Determine the [x, y] coordinate at the center of the cell enclosing the given text.  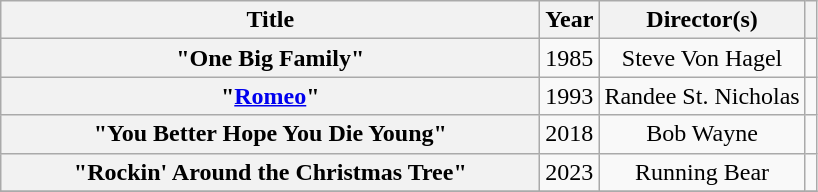
Steve Von Hagel [702, 58]
1993 [570, 96]
Title [270, 20]
"One Big Family" [270, 58]
Randee St. Nicholas [702, 96]
Director(s) [702, 20]
"Rockin' Around the Christmas Tree" [270, 172]
2018 [570, 134]
"Romeo" [270, 96]
Running Bear [702, 172]
"You Better Hope You Die Young" [270, 134]
2023 [570, 172]
1985 [570, 58]
Bob Wayne [702, 134]
Year [570, 20]
